Return the [x, y] coordinate for the center point of the cell that contains the specified text.  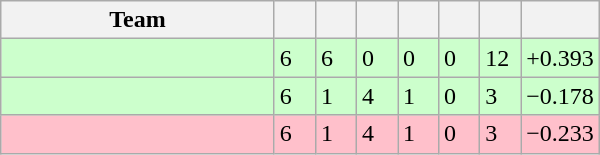
+0.393 [560, 58]
12 [500, 58]
−0.233 [560, 134]
Team [138, 20]
−0.178 [560, 96]
